Identify which cell holds the provided text, then report its [x, y] central coordinate. 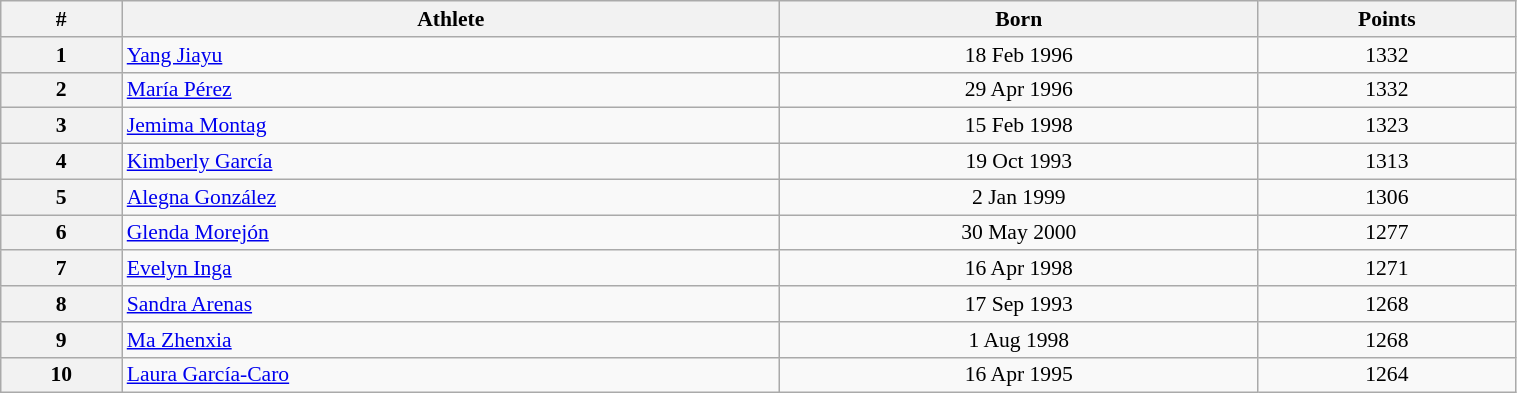
1313 [1387, 162]
16 Apr 1995 [1019, 375]
10 [62, 375]
6 [62, 233]
9 [62, 340]
16 Apr 1998 [1019, 269]
Evelyn Inga [451, 269]
8 [62, 304]
29 Apr 1996 [1019, 90]
Athlete [451, 19]
Points [1387, 19]
17 Sep 1993 [1019, 304]
3 [62, 126]
2 Jan 1999 [1019, 197]
María Pérez [451, 90]
# [62, 19]
30 May 2000 [1019, 233]
1264 [1387, 375]
Glenda Morejón [451, 233]
5 [62, 197]
Laura García-Caro [451, 375]
4 [62, 162]
Yang Jiayu [451, 55]
7 [62, 269]
18 Feb 1996 [1019, 55]
Kimberly García [451, 162]
1271 [1387, 269]
Ma Zhenxia [451, 340]
1277 [1387, 233]
Born [1019, 19]
19 Oct 1993 [1019, 162]
2 [62, 90]
1 Aug 1998 [1019, 340]
Jemima Montag [451, 126]
1 [62, 55]
1306 [1387, 197]
15 Feb 1998 [1019, 126]
Alegna González [451, 197]
1323 [1387, 126]
Sandra Arenas [451, 304]
